Locate the cell with the specified text and output its (X, Y) center coordinate. 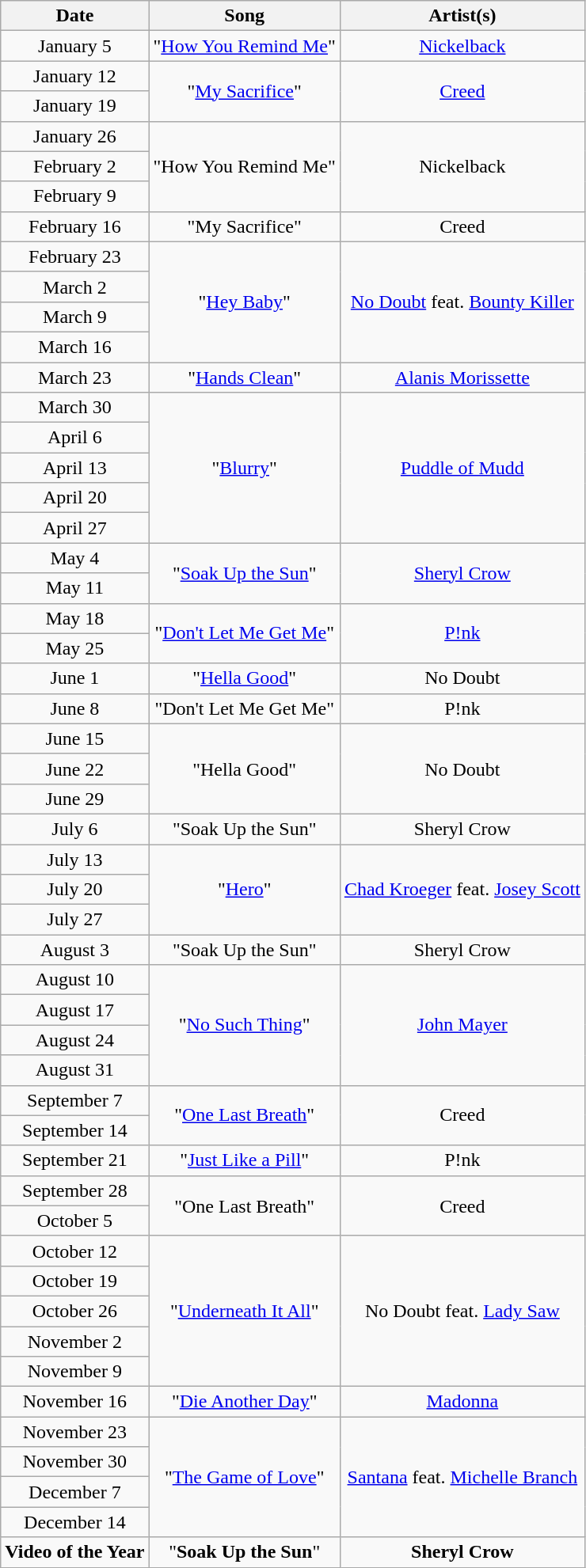
January 5 (74, 46)
February 23 (74, 256)
June 8 (74, 708)
"Just Like a Pill" (244, 1160)
April 13 (74, 468)
February 9 (74, 196)
September 7 (74, 1100)
Video of the Year (74, 1552)
May 18 (74, 618)
"Underneath It All" (244, 1311)
"Die Another Day" (244, 1402)
March 30 (74, 408)
June 22 (74, 769)
July 27 (74, 920)
Madonna (462, 1402)
Santana feat. Michelle Branch (462, 1477)
March 23 (74, 378)
December 14 (74, 1522)
"The Game of Love" (244, 1477)
August 3 (74, 950)
August 24 (74, 1040)
November 9 (74, 1372)
November 23 (74, 1432)
Date (74, 16)
No Doubt feat. Bounty Killer (462, 302)
April 6 (74, 438)
John Mayer (462, 1025)
"Hands Clean" (244, 378)
February 2 (74, 166)
"No Such Thing" (244, 1025)
March 2 (74, 287)
March 9 (74, 317)
"Hey Baby" (244, 302)
September 21 (74, 1160)
January 19 (74, 106)
November 16 (74, 1402)
December 7 (74, 1492)
July 6 (74, 829)
June 15 (74, 738)
May 4 (74, 558)
October 26 (74, 1311)
May 25 (74, 648)
February 16 (74, 226)
March 16 (74, 347)
April 27 (74, 528)
May 11 (74, 588)
April 20 (74, 498)
September 14 (74, 1130)
October 19 (74, 1281)
July 13 (74, 859)
August 17 (74, 1010)
November 30 (74, 1462)
Artist(s) (462, 16)
October 5 (74, 1221)
Song (244, 16)
September 28 (74, 1190)
June 29 (74, 799)
August 10 (74, 980)
"Hero" (244, 889)
Alanis Morissette (462, 378)
October 12 (74, 1251)
January 12 (74, 76)
June 1 (74, 678)
Chad Kroeger feat. Josey Scott (462, 889)
Puddle of Mudd (462, 468)
August 31 (74, 1070)
"Blurry" (244, 468)
July 20 (74, 890)
No Doubt feat. Lady Saw (462, 1311)
January 26 (74, 136)
November 2 (74, 1342)
